For the text-containing cell, return its midpoint in [X, Y] coordinate format. 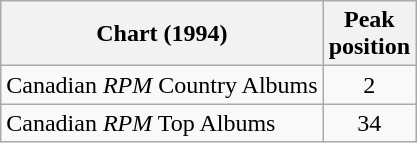
Chart (1994) [162, 34]
Canadian RPM Top Albums [162, 123]
Canadian RPM Country Albums [162, 85]
2 [369, 85]
34 [369, 123]
Peakposition [369, 34]
